Detect which cell encompasses the target text, then output its [x, y] center coordinate. 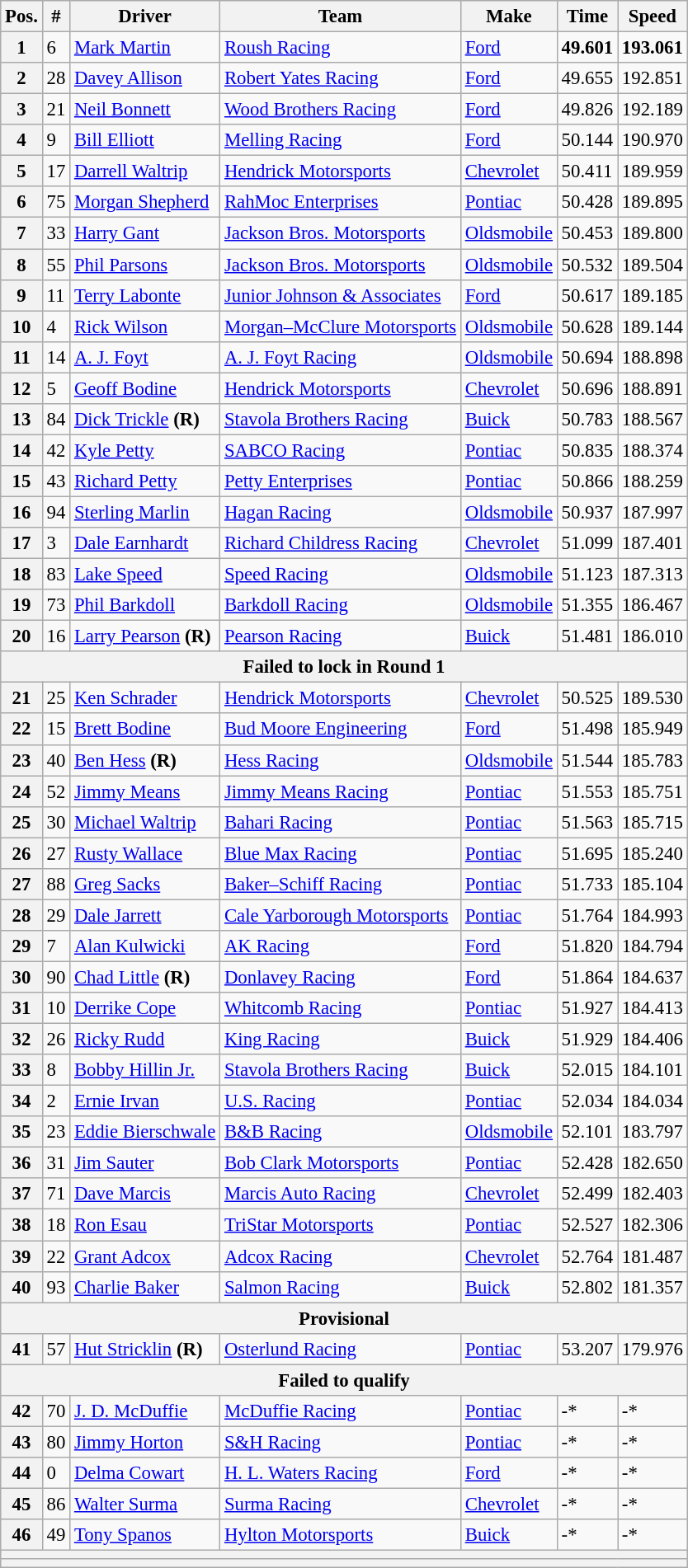
McDuffie Racing [341, 1411]
Speed [653, 16]
55 [56, 265]
45 [21, 1504]
51.864 [587, 977]
Driver [145, 16]
Osterlund Racing [341, 1349]
Tony Spanos [145, 1535]
50.525 [587, 698]
181.487 [653, 1256]
189.185 [653, 295]
52.764 [587, 1256]
Junior Johnson & Associates [341, 295]
Bobby Hillin Jr. [145, 1070]
187.997 [653, 512]
188.567 [653, 420]
Baker–Schiff Racing [341, 885]
Bob Clark Motorsports [341, 1163]
185.949 [653, 730]
Phil Barkdoll [145, 605]
41 [21, 1349]
90 [56, 977]
Chad Little (R) [145, 977]
51.563 [587, 822]
Melling Racing [341, 140]
184.993 [653, 915]
36 [21, 1163]
Terry Labonte [145, 295]
51.764 [587, 915]
Robert Yates Racing [341, 78]
50.453 [587, 233]
Failed to lock in Round 1 [344, 667]
88 [56, 885]
83 [56, 575]
50.937 [587, 512]
Rick Wilson [145, 326]
57 [56, 1349]
189.144 [653, 326]
185.783 [653, 760]
Dave Marcis [145, 1195]
50.628 [587, 326]
Hess Racing [341, 760]
B&B Racing [341, 1132]
51.733 [587, 885]
A. J. Foyt [145, 357]
Jimmy Means [145, 791]
186.467 [653, 605]
94 [56, 512]
Morgan–McClure Motorsports [341, 326]
51.929 [587, 1040]
Brett Bodine [145, 730]
Walter Surma [145, 1504]
184.794 [653, 946]
SABCO Racing [341, 450]
Richard Petty [145, 481]
Sterling Marlin [145, 512]
13 [21, 420]
Ernie Irvan [145, 1101]
Lake Speed [145, 575]
Greg Sacks [145, 885]
185.715 [653, 822]
75 [56, 202]
37 [21, 1195]
Ricky Rudd [145, 1040]
51.355 [587, 605]
52.101 [587, 1132]
Time [587, 16]
46 [21, 1535]
Roush Racing [341, 48]
50.694 [587, 357]
J. D. McDuffie [145, 1411]
190.970 [653, 140]
50.783 [587, 420]
RahMoc Enterprises [341, 202]
182.403 [653, 1195]
192.189 [653, 110]
Blue Max Racing [341, 853]
Ron Esau [145, 1225]
50.428 [587, 202]
49.655 [587, 78]
185.240 [653, 853]
Phil Parsons [145, 265]
52.499 [587, 1195]
73 [56, 605]
Hylton Motorsports [341, 1535]
Mark Martin [145, 48]
49.601 [587, 48]
51.481 [587, 636]
185.104 [653, 885]
53.207 [587, 1349]
93 [56, 1287]
51.099 [587, 543]
TriStar Motorsports [341, 1225]
50.532 [587, 265]
188.891 [653, 388]
Petty Enterprises [341, 481]
80 [56, 1442]
Provisional [344, 1318]
Grant Adcox [145, 1256]
Harry Gant [145, 233]
71 [56, 1195]
184.034 [653, 1101]
Geoff Bodine [145, 388]
183.797 [653, 1132]
52.428 [587, 1163]
34 [21, 1101]
51.553 [587, 791]
0 [56, 1473]
187.401 [653, 543]
84 [56, 420]
70 [56, 1411]
Pearson Racing [341, 636]
51.498 [587, 730]
51.820 [587, 946]
Ken Schrader [145, 698]
52.802 [587, 1287]
189.530 [653, 698]
185.751 [653, 791]
Jimmy Means Racing [341, 791]
Michael Waltrip [145, 822]
Alan Kulwicki [145, 946]
193.061 [653, 48]
Team [341, 16]
Whitcomb Racing [341, 1008]
Hagan Racing [341, 512]
Neil Bonnett [145, 110]
20 [21, 636]
50.144 [587, 140]
Donlavey Racing [341, 977]
86 [56, 1504]
49 [56, 1535]
Surma Racing [341, 1504]
Dale Jarrett [145, 915]
Charlie Baker [145, 1287]
Make [508, 16]
U.S. Racing [341, 1101]
Morgan Shepherd [145, 202]
189.800 [653, 233]
Barkdoll Racing [341, 605]
Jimmy Horton [145, 1442]
189.895 [653, 202]
Davey Allison [145, 78]
44 [21, 1473]
Rusty Wallace [145, 853]
184.101 [653, 1070]
1 [21, 48]
32 [21, 1040]
19 [21, 605]
189.504 [653, 265]
50.617 [587, 295]
50.835 [587, 450]
Wood Brothers Racing [341, 110]
Jim Sauter [145, 1163]
Eddie Bierschwale [145, 1132]
184.637 [653, 977]
50.411 [587, 171]
188.259 [653, 481]
AK Racing [341, 946]
192.851 [653, 78]
50.696 [587, 388]
Speed Racing [341, 575]
Larry Pearson (R) [145, 636]
Ben Hess (R) [145, 760]
50.866 [587, 481]
182.306 [653, 1225]
Richard Childress Racing [341, 543]
Pos. [21, 16]
182.650 [653, 1163]
184.406 [653, 1040]
Hut Stricklin (R) [145, 1349]
51.695 [587, 853]
Adcox Racing [341, 1256]
186.010 [653, 636]
52.527 [587, 1225]
Bahari Racing [341, 822]
Failed to qualify [344, 1380]
49.826 [587, 110]
Dale Earnhardt [145, 543]
51.544 [587, 760]
Marcis Auto Racing [341, 1195]
Delma Cowart [145, 1473]
24 [21, 791]
35 [21, 1132]
# [56, 16]
39 [21, 1256]
51.927 [587, 1008]
189.959 [653, 171]
Kyle Petty [145, 450]
Cale Yarborough Motorsports [341, 915]
52.015 [587, 1070]
188.374 [653, 450]
Dick Trickle (R) [145, 420]
Derrike Cope [145, 1008]
38 [21, 1225]
52.034 [587, 1101]
King Racing [341, 1040]
S&H Racing [341, 1442]
Darrell Waltrip [145, 171]
Bud Moore Engineering [341, 730]
Salmon Racing [341, 1287]
181.357 [653, 1287]
12 [21, 388]
179.976 [653, 1349]
Bill Elliott [145, 140]
52 [56, 791]
H. L. Waters Racing [341, 1473]
A. J. Foyt Racing [341, 357]
51.123 [587, 575]
187.313 [653, 575]
184.413 [653, 1008]
188.898 [653, 357]
